Output the [X, Y] coordinate of the center of the cell containing the given text.  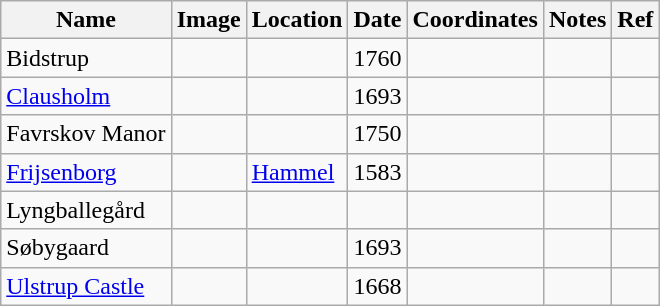
Name [86, 20]
1668 [378, 286]
Hammel [297, 172]
Ref [636, 20]
Frijsenborg [86, 172]
Image [208, 20]
Coordinates [475, 20]
1760 [378, 58]
1750 [378, 134]
Date [378, 20]
Søbygaard [86, 248]
Location [297, 20]
Notes [577, 20]
Clausholm [86, 96]
1583 [378, 172]
Bidstrup [86, 58]
Lyngballegård [86, 210]
Ulstrup Castle [86, 286]
Favrskov Manor [86, 134]
